From the cell containing the given text, extract its center point as [x, y] coordinate. 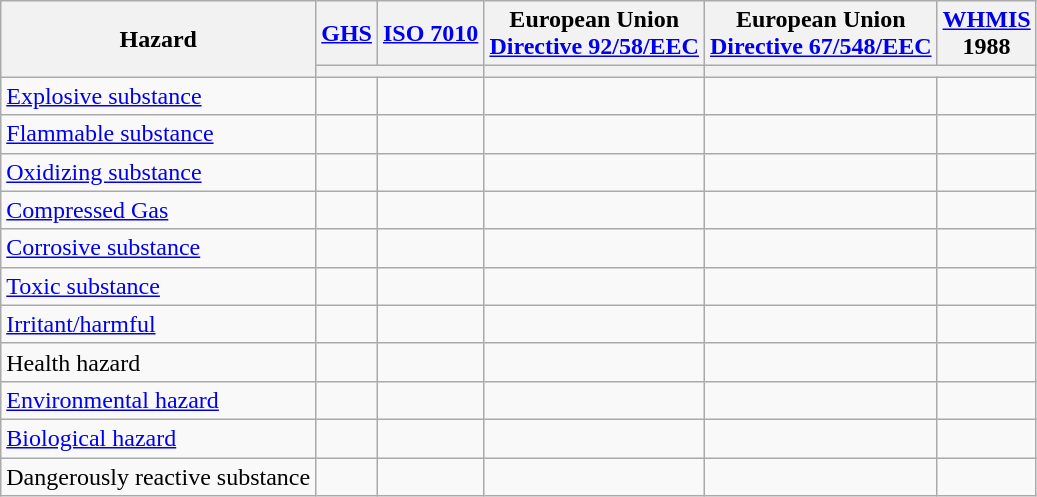
Flammable substance [158, 134]
Biological hazard [158, 438]
Health hazard [158, 362]
Irritant/harmful [158, 324]
Compressed Gas [158, 210]
ISO 7010 [430, 34]
Toxic substance [158, 286]
GHS [347, 34]
Dangerously reactive substance [158, 477]
Hazard [158, 39]
European Union Directive 92/58/EEC [594, 34]
European Union Directive 67/548/EEC [820, 34]
Environmental hazard [158, 400]
WHMIS1988 [986, 34]
Oxidizing substance [158, 172]
Corrosive substance [158, 248]
Explosive substance [158, 96]
